Scan for the cell matching the given text and deliver its (x, y) coordinate at center. 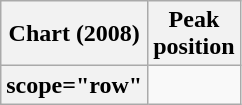
Peakposition (194, 34)
Chart (2008) (74, 34)
scope="row" (74, 85)
